Output the (x, y) coordinate of the center of the cell containing the given text.  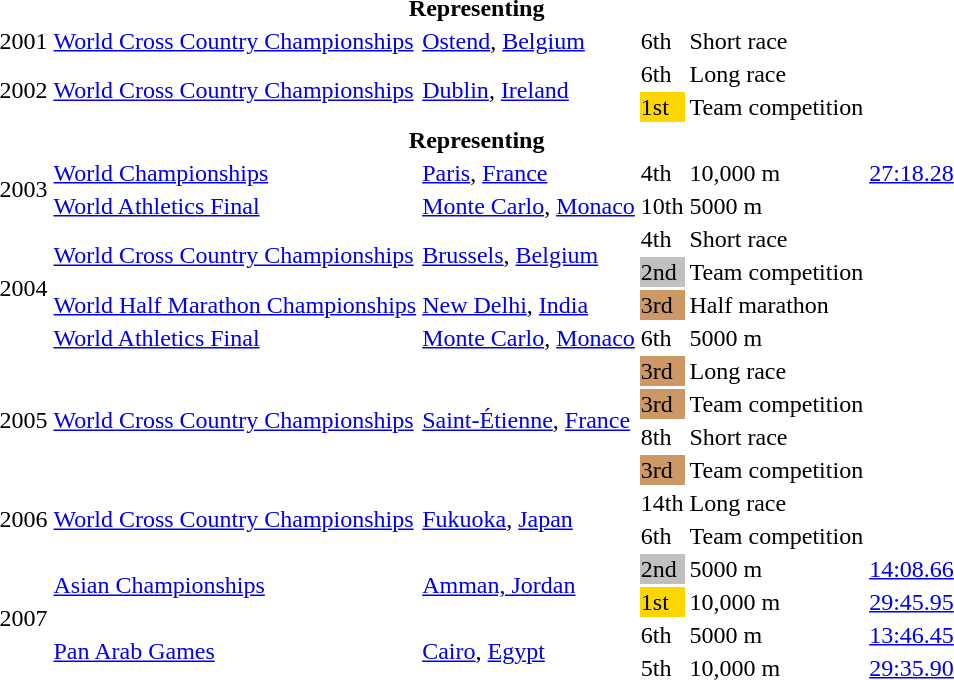
Fukuoka, Japan (529, 520)
Paris, France (529, 173)
World Half Marathon Championships (235, 305)
10th (662, 206)
Ostend, Belgium (529, 41)
World Championships (235, 173)
Amman, Jordan (529, 586)
Saint-Étienne, France (529, 420)
Asian Championships (235, 586)
New Delhi, India (529, 305)
Brussels, Belgium (529, 256)
14th (662, 503)
Half marathon (776, 305)
Dublin, Ireland (529, 90)
8th (662, 437)
